Detect which cell encompasses the target text, then output its [x, y] center coordinate. 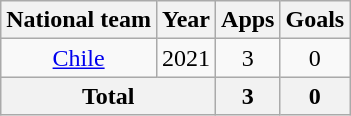
Goals [315, 20]
Year [186, 20]
Chile [79, 58]
National team [79, 20]
Total [108, 96]
2021 [186, 58]
Apps [248, 20]
